For the text-containing cell, return its midpoint in [X, Y] coordinate format. 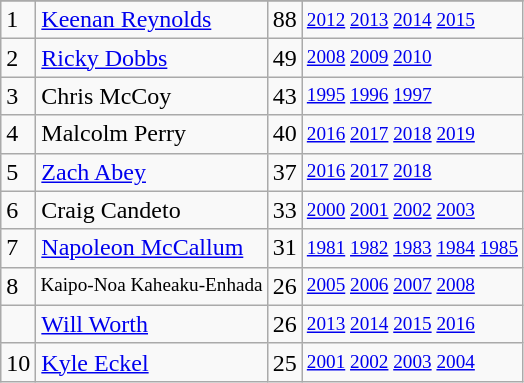
5 [18, 172]
10 [18, 362]
43 [284, 96]
88 [284, 20]
Chris McCoy [152, 96]
2013 2014 2015 2016 [412, 324]
Napoleon McCallum [152, 248]
Craig Candeto [152, 210]
3 [18, 96]
Will Worth [152, 324]
Kyle Eckel [152, 362]
1995 1996 1997 [412, 96]
2 [18, 58]
Ricky Dobbs [152, 58]
2008 2009 2010 [412, 58]
1981 1982 1983 1984 1985 [412, 248]
7 [18, 248]
8 [18, 286]
49 [284, 58]
4 [18, 134]
2001 2002 2003 2004 [412, 362]
Zach Abey [152, 172]
1 [18, 20]
Malcolm Perry [152, 134]
2000 2001 2002 2003 [412, 210]
37 [284, 172]
Kaipo-Noa Kaheaku-Enhada [152, 286]
2016 2017 2018 2019 [412, 134]
6 [18, 210]
2012 2013 2014 2015 [412, 20]
2005 2006 2007 2008 [412, 286]
40 [284, 134]
Keenan Reynolds [152, 20]
31 [284, 248]
2016 2017 2018 [412, 172]
33 [284, 210]
25 [284, 362]
